For the text-containing cell, return its midpoint in (x, y) coordinate format. 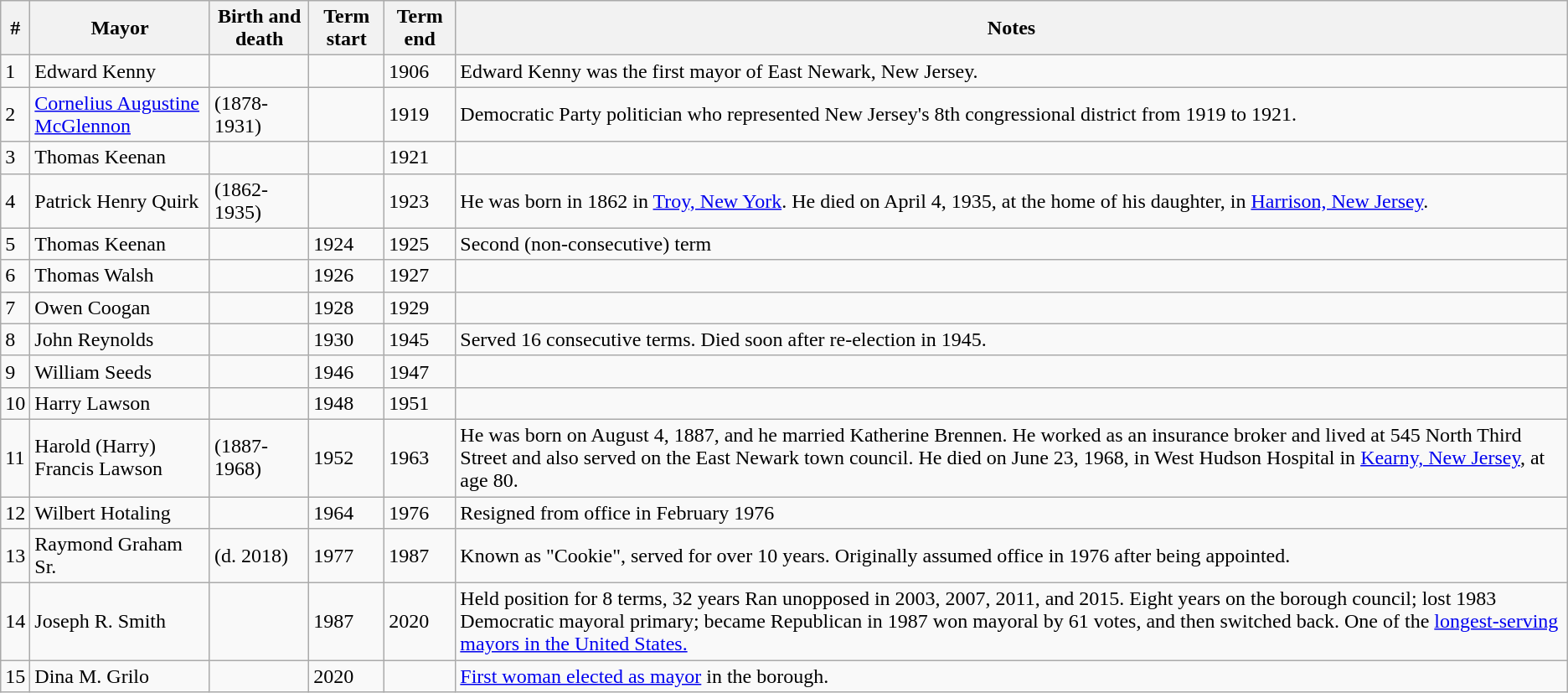
1945 (420, 339)
1947 (420, 371)
Edward Kenny was the first mayor of East Newark, New Jersey. (1012, 71)
1923 (420, 201)
1906 (420, 71)
1919 (420, 114)
(1878-1931) (259, 114)
Democratic Party politician who represented New Jersey's 8th congressional district from 1919 to 1921. (1012, 114)
1977 (347, 556)
# (15, 28)
Thomas Walsh (121, 276)
12 (15, 512)
1 (15, 71)
Cornelius Augustine McGlennon (121, 114)
1929 (420, 308)
1952 (347, 458)
Second (non-consecutive) term (1012, 244)
Wilbert Hotaling (121, 512)
1964 (347, 512)
13 (15, 556)
Term end (420, 28)
Patrick Henry Quirk (121, 201)
8 (15, 339)
1926 (347, 276)
6 (15, 276)
3 (15, 158)
1951 (420, 403)
(1887-1968) (259, 458)
10 (15, 403)
Joseph R. Smith (121, 622)
9 (15, 371)
1976 (420, 512)
Known as "Cookie", served for over 10 years. Originally assumed office in 1976 after being appointed. (1012, 556)
Resigned from office in February 1976 (1012, 512)
Served 16 consecutive terms. Died soon after re-election in 1945. (1012, 339)
Harry Lawson (121, 403)
Birth and death (259, 28)
Notes (1012, 28)
1948 (347, 403)
First woman elected as mayor in the borough. (1012, 676)
1963 (420, 458)
(d. 2018) (259, 556)
4 (15, 201)
Harold (Harry) Francis Lawson (121, 458)
1925 (420, 244)
Dina M. Grilo (121, 676)
14 (15, 622)
11 (15, 458)
15 (15, 676)
Edward Kenny (121, 71)
Mayor (121, 28)
He was born in 1862 in Troy, New York. He died on April 4, 1935, at the home of his daughter, in Harrison, New Jersey. (1012, 201)
1927 (420, 276)
Owen Coogan (121, 308)
John Reynolds (121, 339)
1930 (347, 339)
1946 (347, 371)
Term start (347, 28)
5 (15, 244)
William Seeds (121, 371)
Raymond Graham Sr. (121, 556)
1921 (420, 158)
7 (15, 308)
2 (15, 114)
(1862-1935) (259, 201)
1928 (347, 308)
1924 (347, 244)
